Output the (x, y) coordinate of the center of the cell containing the given text.  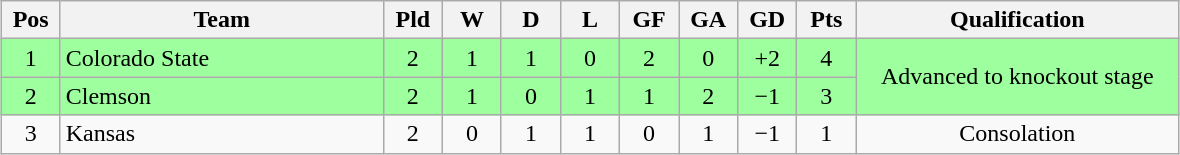
Advanced to knockout stage (1018, 77)
L (590, 20)
D (530, 20)
Qualification (1018, 20)
Pld (412, 20)
Kansas (222, 134)
Team (222, 20)
GF (650, 20)
Pts (826, 20)
GD (768, 20)
W (472, 20)
Colorado State (222, 58)
Clemson (222, 96)
+2 (768, 58)
4 (826, 58)
GA (708, 20)
Pos (30, 20)
Consolation (1018, 134)
